Provide the (x, y) coordinate of the cell's center where the given text is located.  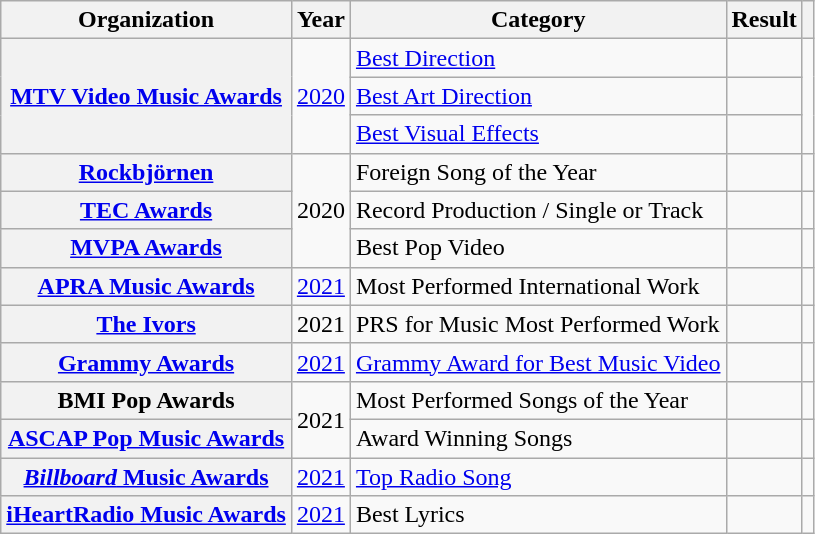
Award Winning Songs (538, 438)
Record Production / Single or Track (538, 210)
Billboard Music Awards (146, 477)
Grammy Award for Best Music Video (538, 362)
Organization (146, 20)
Grammy Awards (146, 362)
Foreign Song of the Year (538, 172)
MTV Video Music Awards (146, 96)
Rockbjörnen (146, 172)
Best Direction (538, 58)
Top Radio Song (538, 477)
TEC Awards (146, 210)
iHeartRadio Music Awards (146, 515)
Best Pop Video (538, 248)
PRS for Music Most Performed Work (538, 324)
Most Performed Songs of the Year (538, 400)
APRA Music Awards (146, 286)
Best Art Direction (538, 96)
Year (320, 20)
Category (538, 20)
Best Visual Effects (538, 134)
BMI Pop Awards (146, 400)
MVPA Awards (146, 248)
Result (764, 20)
Best Lyrics (538, 515)
The Ivors (146, 324)
ASCAP Pop Music Awards (146, 438)
Most Performed International Work (538, 286)
